From the cell containing the given text, extract its center point as (x, y) coordinate. 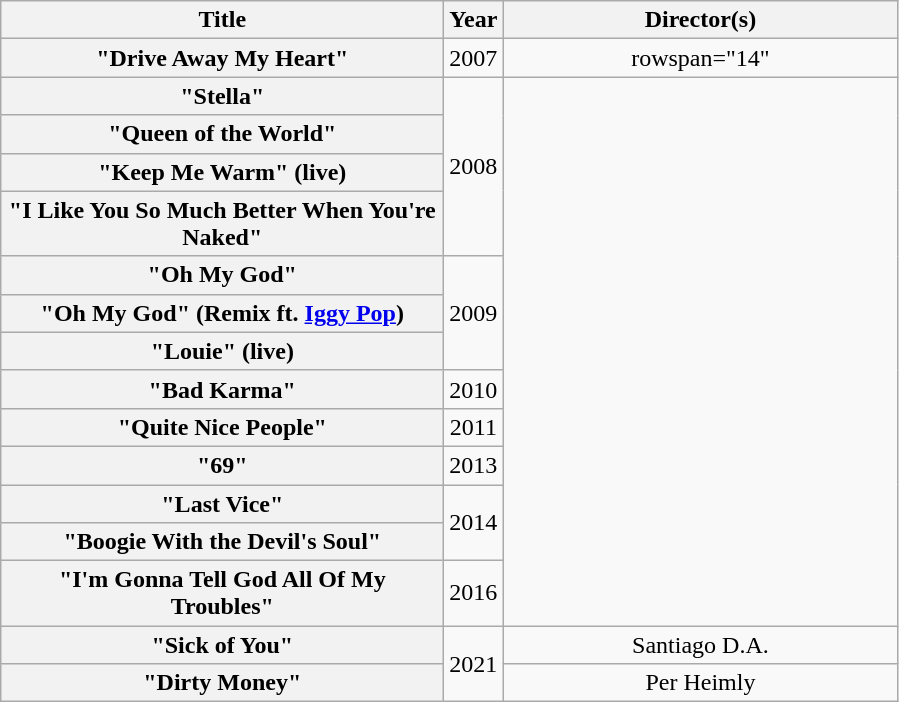
2021 (474, 664)
Title (222, 20)
"Oh My God" (222, 275)
Year (474, 20)
"Bad Karma" (222, 389)
2013 (474, 465)
2011 (474, 427)
"69" (222, 465)
"Stella" (222, 96)
"Drive Away My Heart" (222, 58)
2016 (474, 594)
2008 (474, 166)
"I'm Gonna Tell God All Of My Troubles" (222, 594)
"Boogie With the Devil's Soul" (222, 542)
Director(s) (700, 20)
"Keep Me Warm" (live) (222, 172)
Santiago D.A. (700, 645)
2014 (474, 522)
"Dirty Money" (222, 683)
"Last Vice" (222, 503)
"I Like You So Much Better When You're Naked" (222, 224)
"Quite Nice People" (222, 427)
2010 (474, 389)
Per Heimly (700, 683)
rowspan="14" (700, 58)
"Oh My God" (Remix ft. Iggy Pop) (222, 313)
"Sick of You" (222, 645)
"Louie" (live) (222, 351)
2007 (474, 58)
"Queen of the World" (222, 134)
2009 (474, 313)
